Scan for the cell matching the given text and deliver its [x, y] coordinate at center. 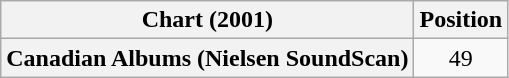
Canadian Albums (Nielsen SoundScan) [208, 58]
Position [461, 20]
49 [461, 58]
Chart (2001) [208, 20]
